Return [X, Y] of the center of cell containing provided text 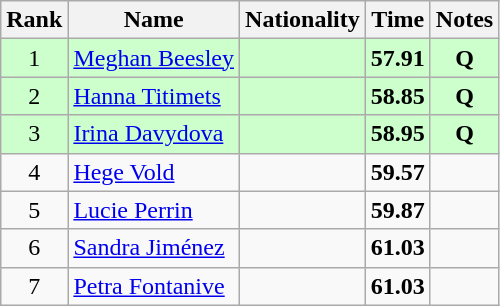
58.95 [398, 134]
4 [34, 172]
Hanna Titimets [154, 96]
3 [34, 134]
1 [34, 58]
Rank [34, 20]
Nationality [303, 20]
59.57 [398, 172]
58.85 [398, 96]
Hege Vold [154, 172]
Meghan Beesley [154, 58]
Petra Fontanive [154, 286]
57.91 [398, 58]
6 [34, 248]
Notes [464, 20]
Irina Davydova [154, 134]
59.87 [398, 210]
Name [154, 20]
7 [34, 286]
5 [34, 210]
2 [34, 96]
Time [398, 20]
Sandra Jiménez [154, 248]
Lucie Perrin [154, 210]
